Capture the cell that displays the provided text and extract its (x, y) central coordinate. 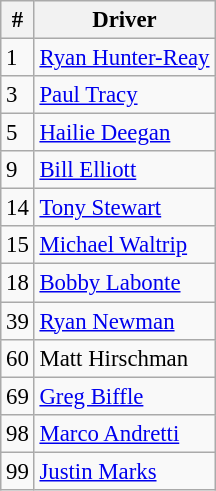
9 (18, 170)
Greg Biffle (124, 396)
99 (18, 471)
Bobby Labonte (124, 283)
69 (18, 396)
Driver (124, 20)
Bill Elliott (124, 170)
5 (18, 133)
3 (18, 95)
39 (18, 321)
60 (18, 358)
Tony Stewart (124, 208)
Paul Tracy (124, 95)
Hailie Deegan (124, 133)
98 (18, 433)
# (18, 20)
Matt Hirschman (124, 358)
Ryan Newman (124, 321)
Justin Marks (124, 471)
1 (18, 58)
Michael Waltrip (124, 245)
18 (18, 283)
14 (18, 208)
15 (18, 245)
Ryan Hunter-Reay (124, 58)
Marco Andretti (124, 433)
